Determine the [x, y] coordinate at the center of the cell enclosing the given text.  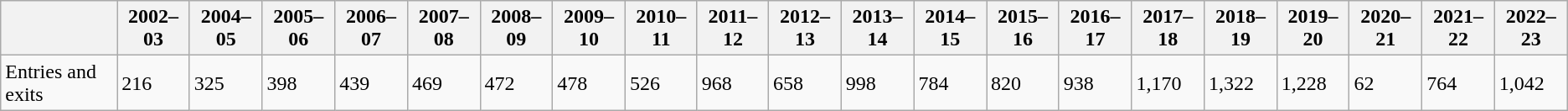
439 [372, 82]
2010–11 [661, 29]
2022–23 [1531, 29]
2014–15 [950, 29]
Entries and exits [59, 82]
968 [732, 82]
2021–22 [1459, 29]
1,228 [1313, 82]
938 [1096, 82]
2020–21 [1385, 29]
1,170 [1168, 82]
2017–18 [1168, 29]
216 [154, 82]
2018–19 [1241, 29]
526 [661, 82]
1,322 [1241, 82]
764 [1459, 82]
2004–05 [226, 29]
998 [878, 82]
2006–07 [372, 29]
2013–14 [878, 29]
658 [806, 82]
1,042 [1531, 82]
2002–03 [154, 29]
472 [516, 82]
398 [298, 82]
2007–08 [444, 29]
62 [1385, 82]
784 [950, 82]
469 [444, 82]
2019–20 [1313, 29]
2009–10 [590, 29]
2011–12 [732, 29]
2016–17 [1096, 29]
2012–13 [806, 29]
820 [1024, 82]
2005–06 [298, 29]
2015–16 [1024, 29]
478 [590, 82]
325 [226, 82]
2008–09 [516, 29]
